Output the [x, y] coordinate of the center of the cell containing the given text.  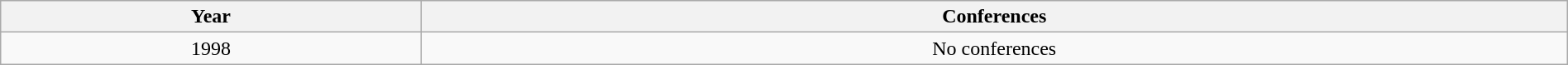
1998 [211, 48]
Conferences [994, 17]
No conferences [994, 48]
Year [211, 17]
